Search for the cell housing the specified text and yield its (X, Y) center coordinate. 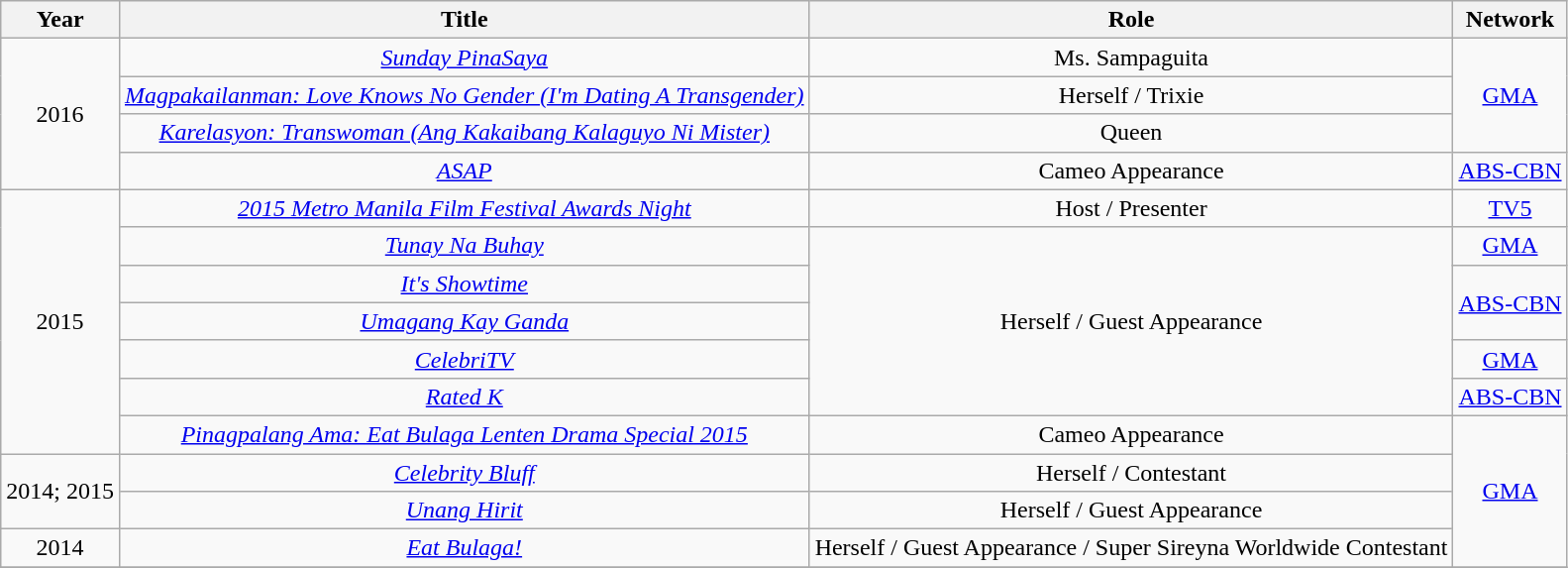
2014; 2015 (60, 492)
TV5 (1510, 208)
Celebrity Bluff (464, 473)
Herself / Contestant (1131, 473)
Magpakailanman: Love Knows No Gender (I'm Dating A Transgender) (464, 95)
Herself / Trixie (1131, 95)
Network (1510, 20)
Unang Hirit (464, 511)
Role (1131, 20)
Year (60, 20)
It's Showtime (464, 284)
Sunday PinaSaya (464, 57)
ASAP (464, 170)
Karelasyon: Transwoman (Ang Kakaibang Kalaguyo Ni Mister) (464, 133)
2014 (60, 548)
Ms. Sampaguita (1131, 57)
Title (464, 20)
Pinagpalang Ama: Eat Bulaga Lenten Drama Special 2015 (464, 434)
2015 Metro Manila Film Festival Awards Night (464, 208)
Rated K (464, 397)
Herself / Guest Appearance / Super Sireyna Worldwide Contestant (1131, 548)
2015 (60, 321)
CelebriTV (464, 359)
2016 (60, 114)
Host / Presenter (1131, 208)
Tunay Na Buhay (464, 246)
Queen (1131, 133)
Eat Bulaga! (464, 548)
Umagang Kay Ganda (464, 321)
